Extract the (X, Y) coordinate from the center of the cell holding the provided text.  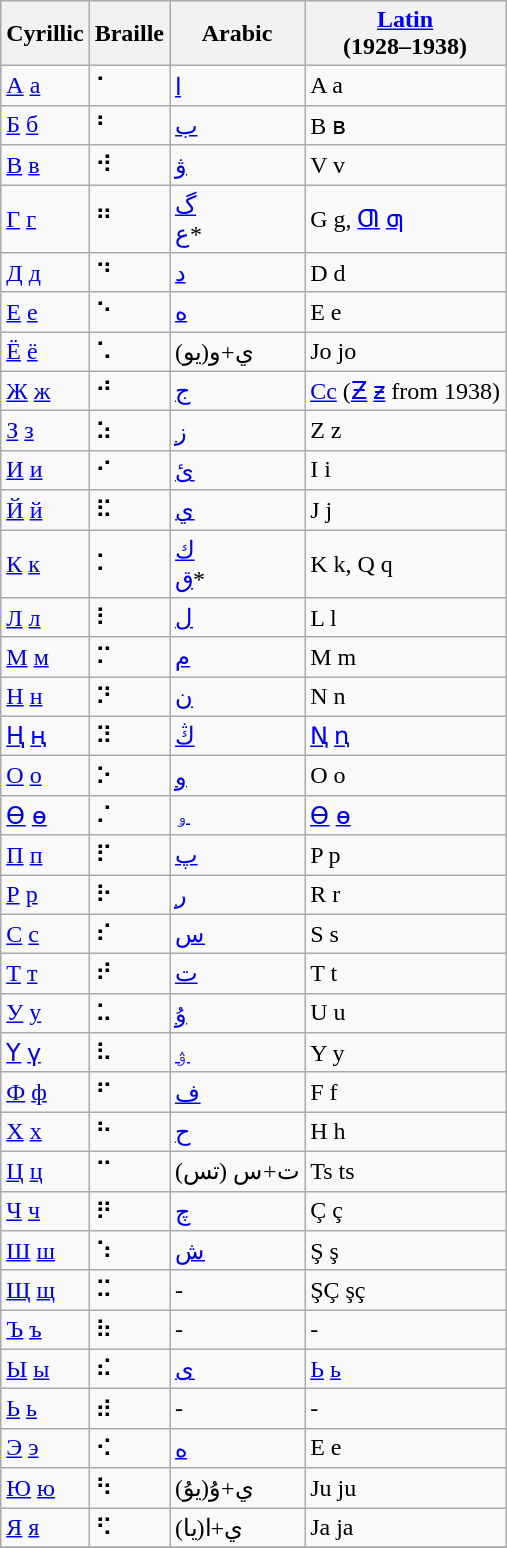
T t (406, 974)
⠞ (129, 974)
⠭ (129, 1290)
Т т (45, 974)
ڭ (238, 736)
Г г (45, 218)
⠅ (129, 564)
Ю ю (45, 1488)
Latin(1928–⁠1938) (406, 34)
Щ щ (45, 1290)
F f (406, 1092)
B ʙ (406, 125)
⠥ (129, 1013)
Cyrillic (45, 34)
ل (238, 618)
P p (406, 855)
گع* (238, 218)
ف (238, 1092)
⠮ (129, 1369)
Braille (129, 34)
⠍ (129, 657)
Ң ң (45, 736)
М м (45, 657)
⠵ (129, 431)
ر (238, 894)
Д д (45, 273)
⠡ (129, 352)
⠪ (129, 1448)
Я я (45, 1528)
ي+ا(يا) (238, 1528)
⠛ (129, 218)
Л л (45, 618)
ح (238, 1132)
Е е (45, 312)
Cc (Ƶ ƶ from 1938) (406, 391)
⠏ (129, 855)
ز (238, 431)
Y y (406, 1053)
⠉ (129, 1171)
Ɵ ɵ (406, 815)
⠺ (129, 165)
⠯ (129, 510)
S s (406, 934)
ي+ۇ(يۇ) (238, 1488)
Ju ju (406, 1488)
⠧ (129, 1053)
⠇ (129, 618)
Б б (45, 125)
K k, Q q (406, 564)
ى (238, 1369)
و (238, 776)
G g, Ƣ ƣ (406, 218)
ن (238, 697)
⠊ (129, 470)
V v (406, 165)
⠑ (129, 312)
⠚ (129, 391)
د (238, 273)
كق* (238, 564)
⠃ (129, 125)
ۅ (238, 815)
⠕ (129, 776)
Ꞑ ꞑ (406, 736)
ش (238, 1251)
ي+و(يو) (238, 352)
Ç ç (406, 1211)
Й й (45, 510)
⠳ (129, 1488)
⠟ (129, 1211)
ۋ (238, 165)
Ja ja (406, 1528)
З з (45, 431)
⠙ (129, 273)
Jo jo (406, 352)
D d (406, 273)
⠷ (129, 1330)
Ş ş (406, 1251)
⠝ (129, 697)
U u (406, 1013)
م (238, 657)
П п (45, 855)
⠋ (129, 1092)
⠫ (129, 1528)
Ү ү (45, 1053)
ۇ (238, 1013)
Z z (406, 431)
У у (45, 1013)
Arabic (238, 34)
Ж ж (45, 391)
С с (45, 934)
س (238, 934)
⠱ (129, 1251)
Ы ы (45, 1369)
Ц ц (45, 1171)
ۉ (238, 1053)
O o (406, 776)
ŞÇ şç (406, 1290)
⠽ (129, 736)
ت (238, 974)
ا (238, 86)
پ (238, 855)
Ш ш (45, 1251)
⠾ (129, 1409)
Х х (45, 1132)
چ (238, 1211)
L l (406, 618)
Ё ё (45, 352)
R r (406, 894)
Ф ф (45, 1092)
Ъ ъ (45, 1330)
ئ (238, 470)
К к (45, 564)
⠌ (129, 815)
О о (45, 776)
A a (406, 86)
ج (238, 391)
Н н (45, 697)
Ts ts (406, 1171)
J j (406, 510)
M m (406, 657)
Ө ө (45, 815)
Ч ч (45, 1211)
ب (238, 125)
И и (45, 470)
А а (45, 86)
⠎ (129, 934)
Р р (45, 894)
N n (406, 697)
⠓ (129, 1132)
⠗ (129, 894)
Э э (45, 1448)
В в (45, 165)
H h (406, 1132)
(ت+س (تس (238, 1171)
ي (238, 510)
⠁ (129, 86)
I i (406, 470)
